Search for the cell housing the specified text and yield its [x, y] center coordinate. 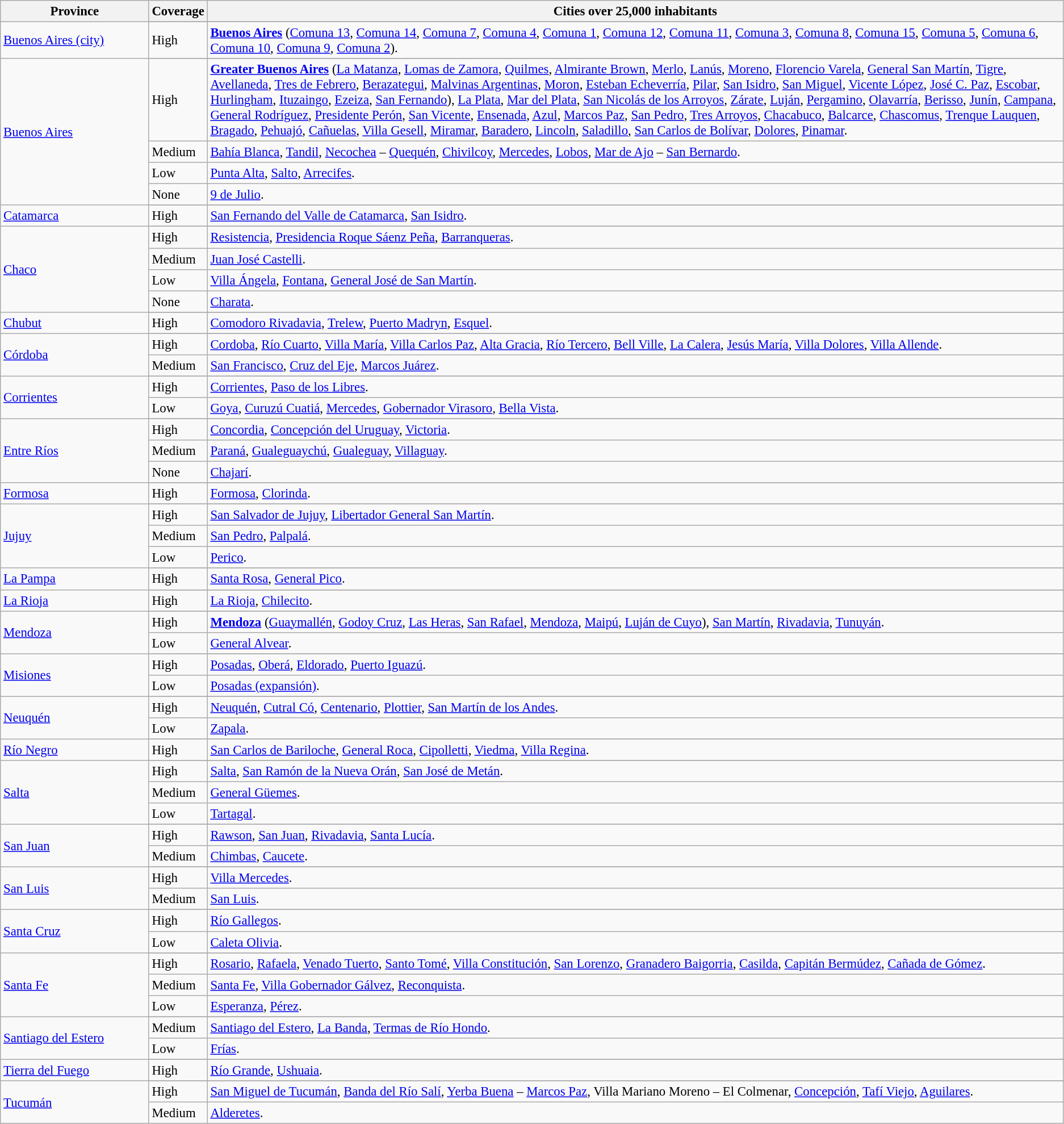
San Luis. [635, 899]
Caleta Olivia. [635, 942]
Neuquén [75, 718]
Frías. [635, 1049]
Buenos Aires [75, 132]
Cordoba, Río Cuarto, Villa María, Villa Carlos Paz, Alta Gracia, Río Tercero, Bell Ville, La Calera, Jesús María, Villa Dolores, Villa Allende. [635, 344]
Zapala. [635, 729]
Charata. [635, 302]
Salta, San Ramón de la Nueva Orán, San José de Metán. [635, 771]
Buenos Aires (city) [75, 41]
San Carlos de Bariloche, General Roca, Cipolletti, Viedma, Villa Regina. [635, 750]
Misiones [75, 675]
Alderetes. [635, 1113]
San Francisco, Cruz del Eje, Marcos Juárez. [635, 366]
Santiago del Estero, La Banda, Termas de Río Hondo. [635, 1027]
Formosa, Clorinda. [635, 494]
General Alvear. [635, 643]
Tucumán [75, 1102]
San Miguel de Tucumán, Banda del Río Salí, Yerba Buena – Marcos Paz, Villa Mariano Moreno – El Colmenar, Concepción, Tafí Viejo, Aguilares. [635, 1092]
Province [75, 11]
La Pampa [75, 579]
Concordia, Concepción del Uruguay, Victoria. [635, 429]
Tartagal. [635, 814]
Corrientes [75, 398]
Salta [75, 793]
San Pedro, Palpalá. [635, 536]
San Fernando del Valle de Catamarca, San Isidro. [635, 216]
La Rioja [75, 600]
San Luis [75, 888]
Mendoza [75, 633]
Rosario, Rafaela, Venado Tuerto, Santo Tomé, Villa Constitución, San Lorenzo, Granadero Baigorria, Casilda, Capitán Bermúdez, Cañada de Gómez. [635, 963]
Paraná, Gualeguaychú, Gualeguay, Villaguay. [635, 451]
Cities over 25,000 inhabitants [635, 11]
Formosa [75, 494]
General Güemes. [635, 793]
Mendoza (Guaymallén, Godoy Cruz, Las Heras, San Rafael, Mendoza, Maipú, Luján de Cuyo), San Martín, Rivadavia, Tunuyán. [635, 622]
Río Grande, Ushuaia. [635, 1070]
Río Gallegos. [635, 921]
Chubut [75, 323]
Tierra del Fuego [75, 1070]
Jujuy [75, 536]
Esperanza, Pérez. [635, 1006]
Punta Alta, Salto, Arrecifes. [635, 173]
Santa Fe, Villa Gobernador Gálvez, Reconquista. [635, 985]
Rawson, San Juan, Rivadavia, Santa Lucía. [635, 835]
Corrientes, Paso de los Libres. [635, 387]
Córdoba [75, 354]
9 de Julio. [635, 195]
Bahía Blanca, Tandil, Necochea – Quequén, Chivilcoy, Mercedes, Lobos, Mar de Ajo – San Bernardo. [635, 152]
Coverage [178, 11]
Chajarí. [635, 473]
Chaco [75, 269]
Chimbas, Caucete. [635, 856]
Villa Ángela, Fontana, General José de San Martín. [635, 280]
Santa Rosa, General Pico. [635, 579]
Villa Mercedes. [635, 878]
Entre Ríos [75, 451]
Neuquén, Cutral Có, Centenario, Plottier, San Martín de los Andes. [635, 707]
Juan José Castelli. [635, 259]
Goya, Curuzú Cuatiá, Mercedes, Gobernador Virasoro, Bella Vista. [635, 408]
San Salvador de Jujuy, Libertador General San Martín. [635, 515]
Río Negro [75, 750]
Posadas (expansión). [635, 686]
Posadas, Oberá, Eldorado, Puerto Iguazú. [635, 665]
Resistencia, Presidencia Roque Sáenz Peña, Barranqueras. [635, 237]
La Rioja, Chilecito. [635, 600]
Santiago del Estero [75, 1038]
Santa Cruz [75, 931]
San Juan [75, 846]
Perico. [635, 558]
Santa Fe [75, 985]
Catamarca [75, 216]
Comodoro Rivadavia, Trelew, Puerto Madryn, Esquel. [635, 323]
